Extract the [X, Y] coordinate from the center of the cell holding the provided text.  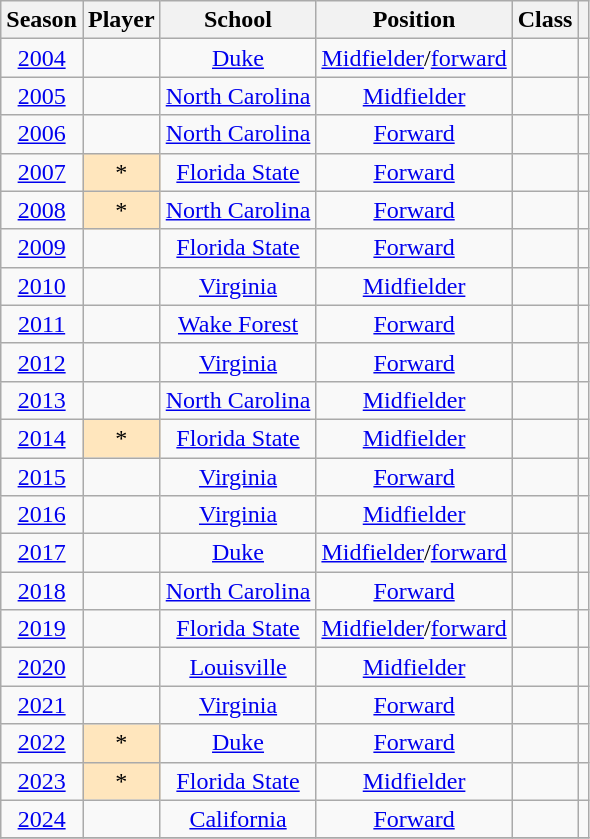
Player [121, 20]
2021 [42, 705]
2017 [42, 553]
2016 [42, 515]
Position [414, 20]
2022 [42, 743]
2020 [42, 667]
Wake Forest [238, 324]
2019 [42, 629]
2015 [42, 477]
2006 [42, 134]
2004 [42, 58]
2012 [42, 362]
2010 [42, 286]
2018 [42, 591]
2013 [42, 400]
Louisville [238, 667]
School [238, 20]
2009 [42, 248]
2023 [42, 781]
California [238, 819]
2011 [42, 324]
2014 [42, 438]
2024 [42, 819]
2005 [42, 96]
2008 [42, 210]
Class [545, 20]
Season [42, 20]
2007 [42, 172]
